Find where the given text appears and provide that cell's center as [x, y] coordinate. 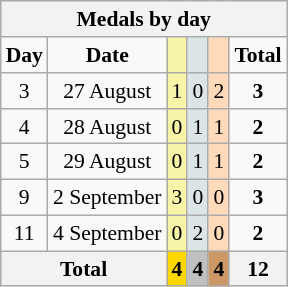
Day [24, 55]
5 [24, 162]
11 [24, 233]
Date [108, 55]
27 August [108, 91]
2 September [108, 197]
Medals by day [144, 19]
9 [24, 197]
4 September [108, 233]
28 August [108, 126]
29 August [108, 162]
12 [258, 269]
